Return [x, y] of the center of cell containing provided text 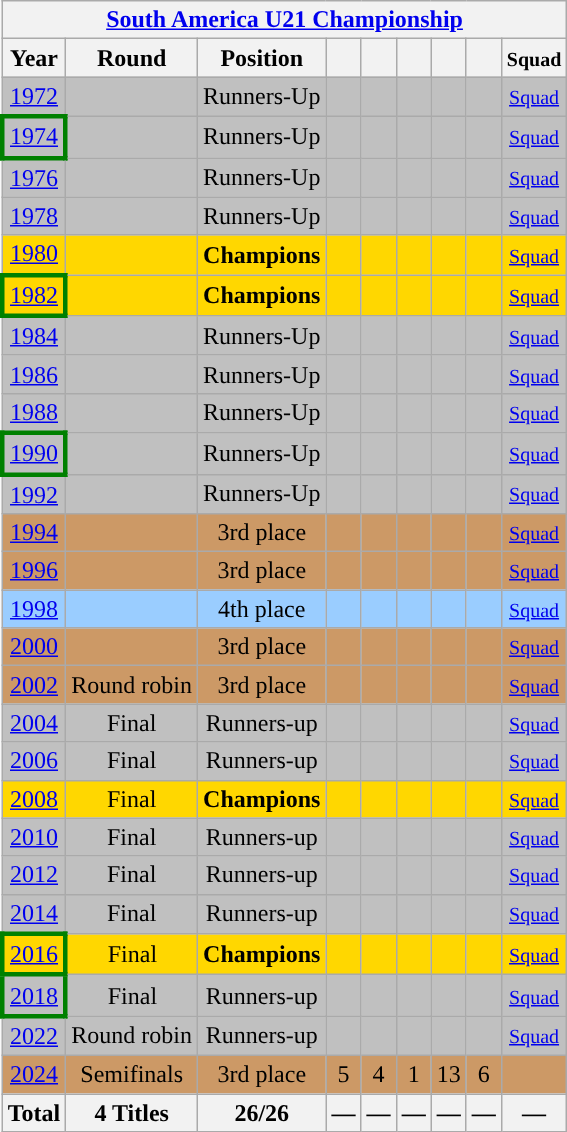
2000 [34, 647]
1972 [34, 97]
2018 [34, 996]
1974 [34, 136]
Semifinals [132, 1074]
1992 [34, 494]
1986 [34, 374]
Position [262, 58]
Year [34, 58]
1996 [34, 571]
1978 [34, 216]
Total [34, 1113]
4 [378, 1074]
2016 [34, 954]
1998 [34, 609]
2012 [34, 875]
1988 [34, 413]
4th place [262, 609]
2022 [34, 1036]
South America U21 Championship [284, 20]
2010 [34, 837]
2004 [34, 723]
6 [484, 1074]
1982 [34, 296]
2014 [34, 914]
1 [414, 1074]
Round [132, 58]
2008 [34, 799]
4 Titles [132, 1113]
26/26 [262, 1113]
2006 [34, 761]
13 [448, 1074]
5 [344, 1074]
1980 [34, 255]
2024 [34, 1074]
1984 [34, 336]
2002 [34, 685]
1990 [34, 454]
1994 [34, 533]
1976 [34, 178]
